Provide the (X, Y) coordinate of the cell's center where the given text is located.  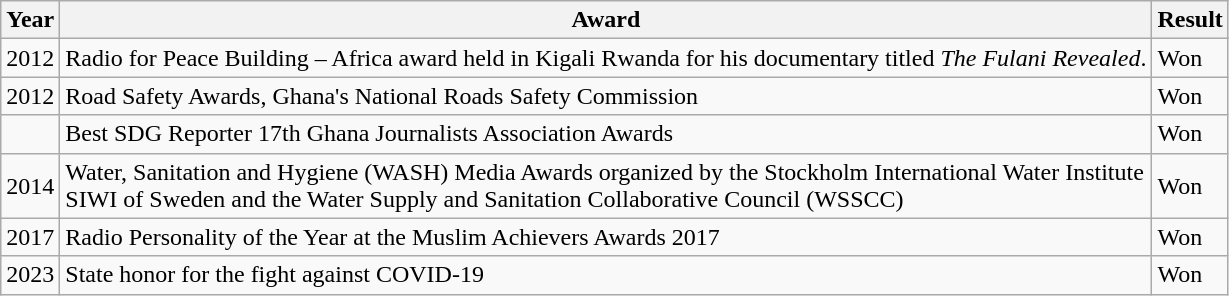
Radio Personality of the Year at the Muslim Achievers Awards 2017 (606, 237)
2017 (30, 237)
Award (606, 20)
2023 (30, 275)
Radio for Peace Building – Africa award held in Kigali Rwanda for his documentary titled The Fulani Revealed. (606, 58)
Best SDG Reporter 17th Ghana Journalists Association Awards (606, 134)
State honor for the fight against COVID-19 (606, 275)
Road Safety Awards, Ghana's National Roads Safety Commission (606, 96)
2014 (30, 186)
Year (30, 20)
Result (1190, 20)
